Extract the (X, Y) coordinate from the center of the cell holding the provided text.  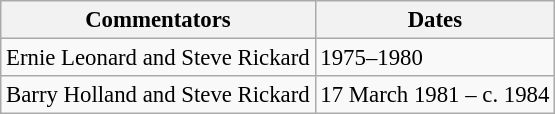
Commentators (158, 20)
Barry Holland and Steve Rickard (158, 95)
17 March 1981 – c. 1984 (435, 95)
Ernie Leonard and Steve Rickard (158, 58)
Dates (435, 20)
1975–1980 (435, 58)
